Find where the given text appears and provide that cell's center as [X, Y] coordinate. 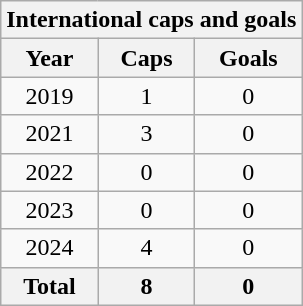
2023 [50, 210]
Caps [146, 58]
2021 [50, 134]
2019 [50, 96]
1 [146, 96]
2024 [50, 248]
International caps and goals [152, 20]
3 [146, 134]
Goals [248, 58]
2022 [50, 172]
4 [146, 248]
Year [50, 58]
8 [146, 286]
Total [50, 286]
